Output the [X, Y] coordinate of the center of the cell containing the given text.  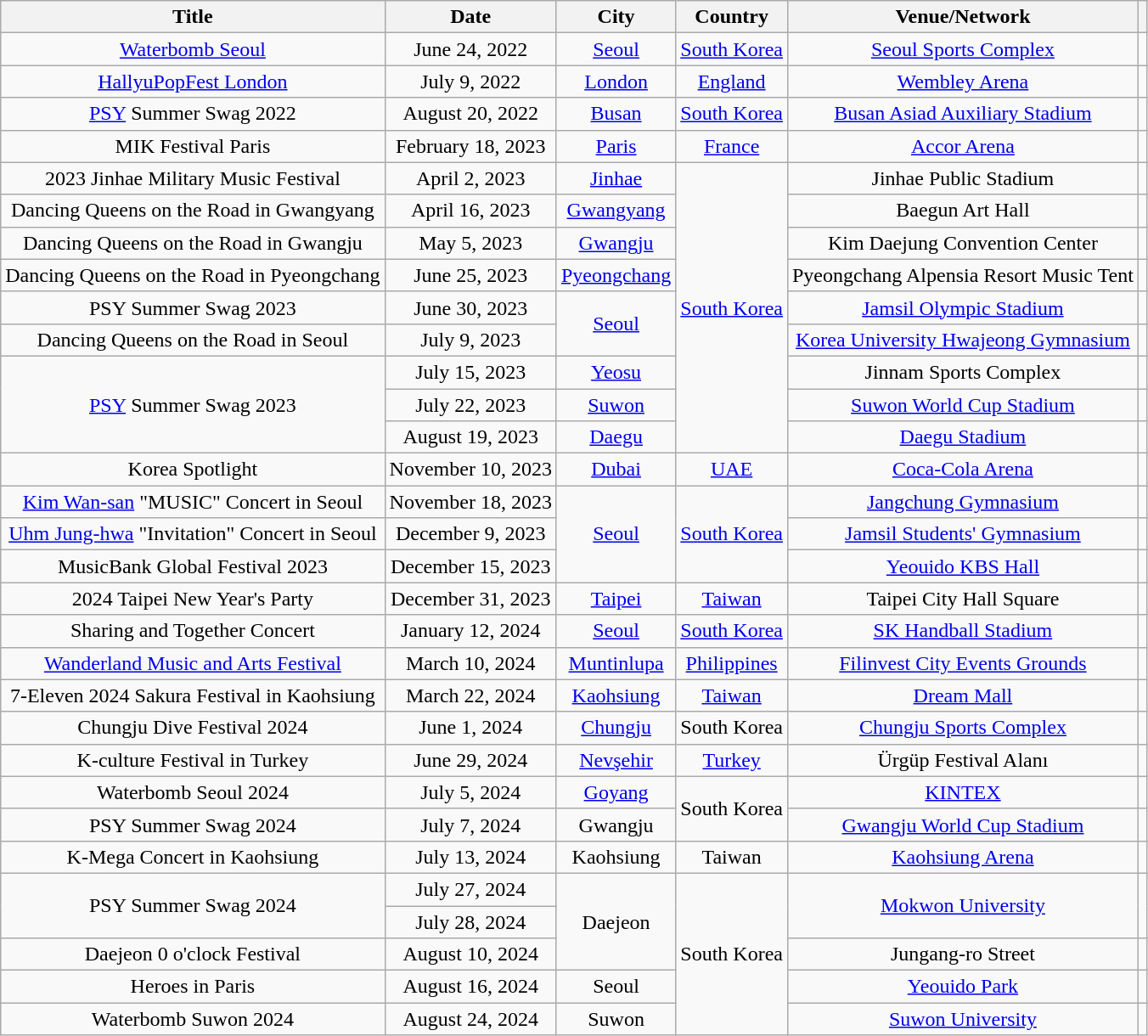
HallyuPopFest London [193, 82]
MusicBank Global Festival 2023 [193, 566]
KINTEX [963, 792]
PSY Summer Swag 2022 [193, 114]
March 10, 2024 [470, 663]
March 22, 2024 [470, 695]
June 30, 2023 [470, 307]
K-Mega Concert in Kaohsiung [193, 857]
Kim Daejung Convention Center [963, 243]
Baegun Art Hall [963, 211]
Suwon University [963, 1019]
Heroes in Paris [193, 987]
November 10, 2023 [470, 470]
December 31, 2023 [470, 599]
Uhm Jung-hwa "Invitation" Concert in Seoul [193, 534]
Kim Wan-san "MUSIC" Concert in Seoul [193, 502]
Busan Asiad Auxiliary Stadium [963, 114]
February 18, 2023 [470, 146]
July 5, 2024 [470, 792]
July 22, 2023 [470, 405]
Daejeon 0 o'clock Festival [193, 954]
SK Handball Stadium [963, 631]
2023 Jinhae Military Music Festival [193, 178]
K-culture Festival in Turkey [193, 760]
Venue/Network [963, 17]
Chungju [616, 728]
Mokwon University [963, 905]
July 7, 2024 [470, 825]
Jinhae [616, 178]
Daegu [616, 437]
Dancing Queens on the Road in Seoul [193, 340]
July 28, 2024 [470, 921]
May 5, 2023 [470, 243]
Jamsil Olympic Stadium [963, 307]
Daegu Stadium [963, 437]
Jungang-ro Street [963, 954]
Suwon World Cup Stadium [963, 405]
Ürgüp Festival Alanı [963, 760]
Waterbomb Suwon 2024 [193, 1019]
January 12, 2024 [470, 631]
Title [193, 17]
Jinnam Sports Complex [963, 372]
Taipei [616, 599]
Philippines [732, 663]
MIK Festival Paris [193, 146]
Jamsil Students' Gymnasium [963, 534]
Filinvest City Events Grounds [963, 663]
Seoul Sports Complex [963, 49]
Daejeon [616, 921]
April 2, 2023 [470, 178]
August 16, 2024 [470, 987]
April 16, 2023 [470, 211]
Jangchung Gymnasium [963, 502]
London [616, 82]
Pyeongchang [616, 275]
Kaohsiung Arena [963, 857]
Chungju Sports Complex [963, 728]
December 9, 2023 [470, 534]
7-Eleven 2024 Sakura Festival in Kaohsiung [193, 695]
June 24, 2022 [470, 49]
August 20, 2022 [470, 114]
July 27, 2024 [470, 889]
August 19, 2023 [470, 437]
Wanderland Music and Arts Festival [193, 663]
Accor Arena [963, 146]
July 9, 2022 [470, 82]
June 1, 2024 [470, 728]
June 29, 2024 [470, 760]
Coca-Cola Arena [963, 470]
August 24, 2024 [470, 1019]
Turkey [732, 760]
Dubai [616, 470]
Paris [616, 146]
July 13, 2024 [470, 857]
December 15, 2023 [470, 566]
Date [470, 17]
August 10, 2024 [470, 954]
Yeouido Park [963, 987]
Wembley Arena [963, 82]
November 18, 2023 [470, 502]
Pyeongchang Alpensia Resort Music Tent [963, 275]
Waterbomb Seoul 2024 [193, 792]
Gwangju World Cup Stadium [963, 825]
Gwangyang [616, 211]
Dream Mall [963, 695]
Dancing Queens on the Road in Pyeongchang [193, 275]
England [732, 82]
Country [732, 17]
July 9, 2023 [470, 340]
Dancing Queens on the Road in Gwangju [193, 243]
Jinhae Public Stadium [963, 178]
Taipei City Hall Square [963, 599]
July 15, 2023 [470, 372]
France [732, 146]
Goyang [616, 792]
Muntinlupa [616, 663]
Korea Spotlight [193, 470]
Yeouido KBS Hall [963, 566]
Korea University Hwajeong Gymnasium [963, 340]
Nevşehir [616, 760]
Chungju Dive Festival 2024 [193, 728]
Sharing and Together Concert [193, 631]
Busan [616, 114]
UAE [732, 470]
2024 Taipei New Year's Party [193, 599]
City [616, 17]
Yeosu [616, 372]
Dancing Queens on the Road in Gwangyang [193, 211]
June 25, 2023 [470, 275]
Waterbomb Seoul [193, 49]
